For the text-containing cell, return its midpoint in [x, y] coordinate format. 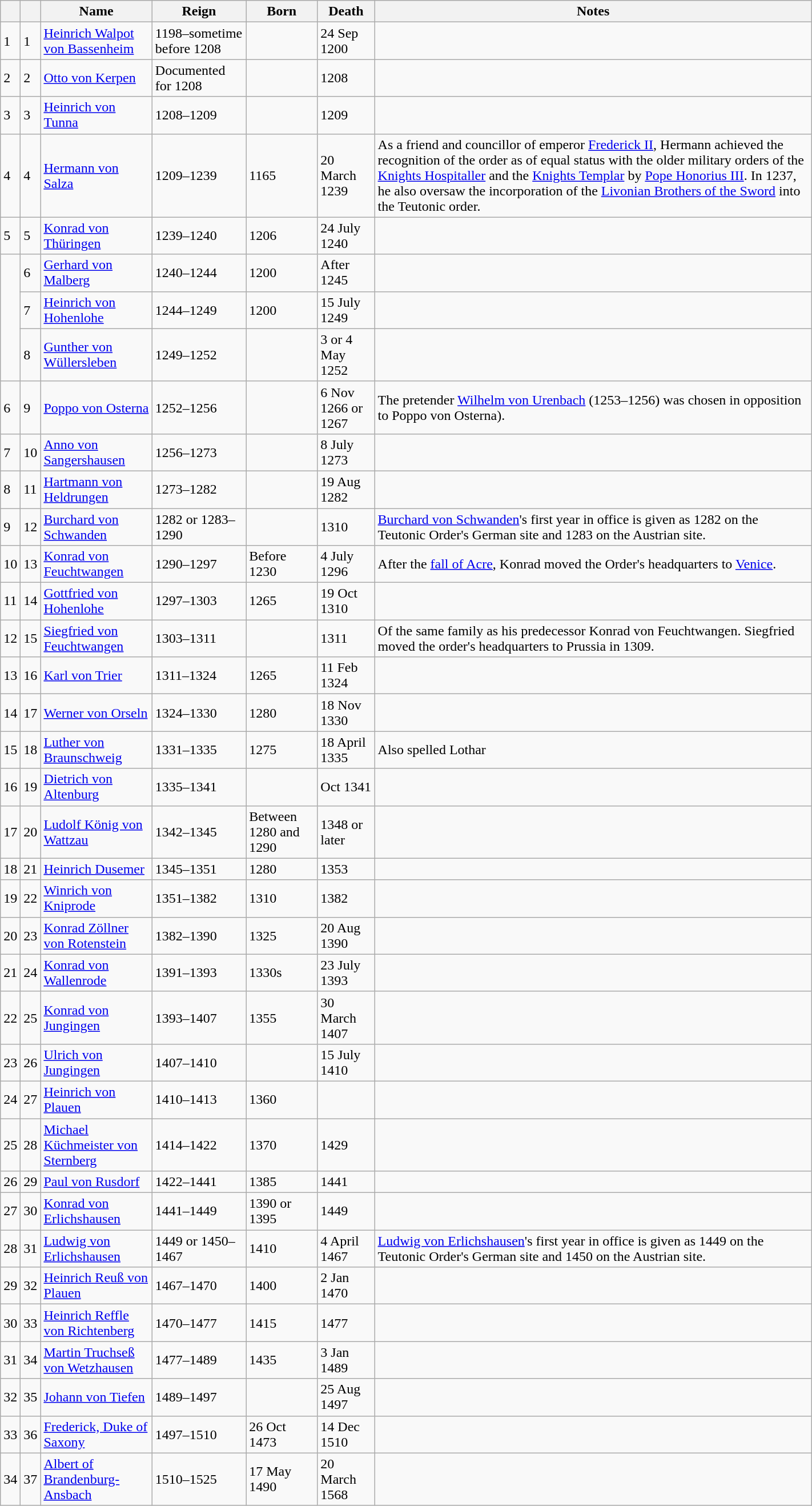
Luther von Braunschweig [96, 750]
Heinrich Walpot von Bassenheim [96, 41]
1351–1382 [199, 898]
Also spelled Lothar [593, 750]
1410 [282, 1249]
Johann von Tiefen [96, 1397]
1393–1407 [199, 1018]
30 March 1407 [346, 1018]
15 July 1410 [346, 1063]
20 March 1568 [346, 1479]
25 Aug 1497 [346, 1397]
15 July 1249 [346, 310]
After the fall of Acre, Konrad moved the Order's headquarters to Venice. [593, 564]
3 or 4 May 1252 [346, 355]
1208–1209 [199, 115]
Konrad von Wallenrode [96, 972]
1303–1311 [199, 639]
1311–1324 [199, 675]
Konrad von Feuchtwangen [96, 564]
Of the same family as his predecessor Konrad von Feuchtwangen. Siegfried moved the order's headquarters to Prussia in 1309. [593, 639]
Konrad Zöllner von Rotenstein [96, 936]
1467–1470 [199, 1285]
Gottfried von Hohenlohe [96, 601]
Death [346, 11]
1370 [282, 1145]
Burchard von Schwanden [96, 527]
Before 1230 [282, 564]
Michael Küchmeister von Sternberg [96, 1145]
Born [282, 11]
Winrich von Kniprode [96, 898]
1477 [346, 1323]
Documented for 1208 [199, 78]
Ulrich von Jungingen [96, 1063]
1391–1393 [199, 972]
1240–1244 [199, 273]
2 Jan 1470 [346, 1285]
After 1245 [346, 273]
Karl von Trier [96, 675]
1249–1252 [199, 355]
1342–1345 [199, 832]
24 Sep 1200 [346, 41]
1441–1449 [199, 1211]
Heinrich von Hohenlohe [96, 310]
1290–1297 [199, 564]
1273–1282 [199, 489]
1382–1390 [199, 936]
1209–1239 [199, 175]
14 Dec 1510 [346, 1434]
1324–1330 [199, 713]
1415 [282, 1323]
1510–1525 [199, 1479]
1256–1273 [199, 452]
1422–1441 [199, 1182]
1348 or later [346, 832]
18 April 1335 [346, 750]
24 July 1240 [346, 235]
Anno von Sangershausen [96, 452]
Poppo von Osterna [96, 407]
1429 [346, 1145]
1206 [282, 235]
20 March 1239 [346, 175]
Between 1280 and 1290 [282, 832]
1345–1351 [199, 869]
1414–1422 [199, 1145]
19 Aug 1282 [346, 489]
The pretender Wilhelm von Urenbach (1253–1256) was chosen in opposition to Poppo von Osterna). [593, 407]
Konrad von Thüringen [96, 235]
1198–sometime before 1208 [199, 41]
4 July 1296 [346, 564]
1165 [282, 175]
1449 or 1450–1467 [199, 1249]
Name [96, 11]
19 Oct 1310 [346, 601]
1435 [282, 1360]
Dietrich von Altenburg [96, 787]
Hartmann von Heldrungen [96, 489]
1311 [346, 639]
Oct 1341 [346, 787]
35 [31, 1397]
36 [31, 1434]
Heinrich von Tunna [96, 115]
Martin Truchseß von Wetzhausen [96, 1360]
1355 [282, 1018]
Reign [199, 11]
1353 [346, 869]
1382 [346, 898]
23 July 1393 [346, 972]
Ludwig von Erlichshausen [96, 1249]
Werner von Orseln [96, 713]
20 Aug 1390 [346, 936]
Heinrich von Plauen [96, 1099]
1385 [282, 1182]
1330s [282, 972]
1275 [282, 750]
1470–1477 [199, 1323]
Ludwig von Erlichshausen's first year in office is given as 1449 on the Teutonic Order's German site and 1450 on the Austrian site. [593, 1249]
1489–1497 [199, 1397]
6 Nov 1266 or 1267 [346, 407]
1335–1341 [199, 787]
1441 [346, 1182]
1400 [282, 1285]
1497–1510 [199, 1434]
1407–1410 [199, 1063]
1209 [346, 115]
17 May 1490 [282, 1479]
3 Jan 1489 [346, 1360]
1297–1303 [199, 601]
1390 or 1395 [282, 1211]
Hermann von Salza [96, 175]
1477–1489 [199, 1360]
1244–1249 [199, 310]
Heinrich Reuß von Plauen [96, 1285]
1208 [346, 78]
Ludolf König von Wattzau [96, 832]
Otto von Kerpen [96, 78]
1360 [282, 1099]
8 July 1273 [346, 452]
26 Oct 1473 [282, 1434]
1410–1413 [199, 1099]
Konrad von Erlichshausen [96, 1211]
1449 [346, 1211]
Gunther von Wüllersleben [96, 355]
Siegfried von Feuchtwangen [96, 639]
Heinrich Dusemer [96, 869]
1252–1256 [199, 407]
Paul von Rusdorf [96, 1182]
1239–1240 [199, 235]
Notes [593, 11]
1325 [282, 936]
Albert of Brandenburg-Ansbach [96, 1479]
Burchard von Schwanden's first year in office is given as 1282 on the Teutonic Order's German site and 1283 on the Austrian site. [593, 527]
1282 or 1283–1290 [199, 527]
18 Nov 1330 [346, 713]
Frederick, Duke of Saxony [96, 1434]
11 Feb 1324 [346, 675]
Heinrich Reffle von Richtenberg [96, 1323]
1331–1335 [199, 750]
Konrad von Jungingen [96, 1018]
Gerhard von Malberg [96, 273]
37 [31, 1479]
4 April 1467 [346, 1249]
